For the text-containing cell, return its midpoint in (X, Y) coordinate format. 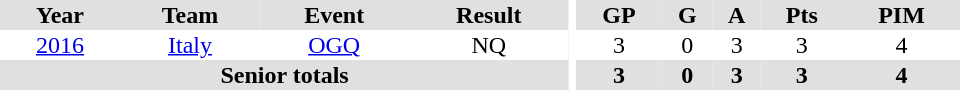
OGQ (334, 45)
Year (60, 15)
NQ (488, 45)
Event (334, 15)
2016 (60, 45)
G (688, 15)
PIM (902, 15)
Italy (190, 45)
GP (619, 15)
A (737, 15)
Senior totals (284, 75)
Team (190, 15)
Result (488, 15)
Pts (802, 15)
